Output the (x, y) coordinate of the center of the cell containing the given text.  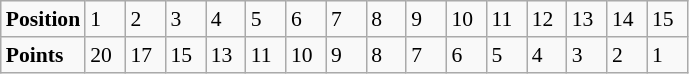
20 (105, 55)
17 (145, 55)
14 (627, 19)
Position (43, 19)
Points (43, 55)
12 (547, 19)
